Output the (x, y) coordinate of the center of the cell containing the given text.  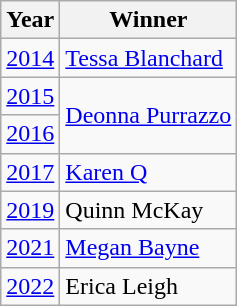
2014 (30, 58)
Deonna Purrazzo (148, 115)
Erica Leigh (148, 286)
Tessa Blanchard (148, 58)
2019 (30, 210)
Karen Q (148, 172)
2015 (30, 96)
2022 (30, 286)
2017 (30, 172)
2016 (30, 134)
2021 (30, 248)
Winner (148, 20)
Year (30, 20)
Quinn McKay (148, 210)
Megan Bayne (148, 248)
